Locate the cell with the specified text and output its [x, y] center coordinate. 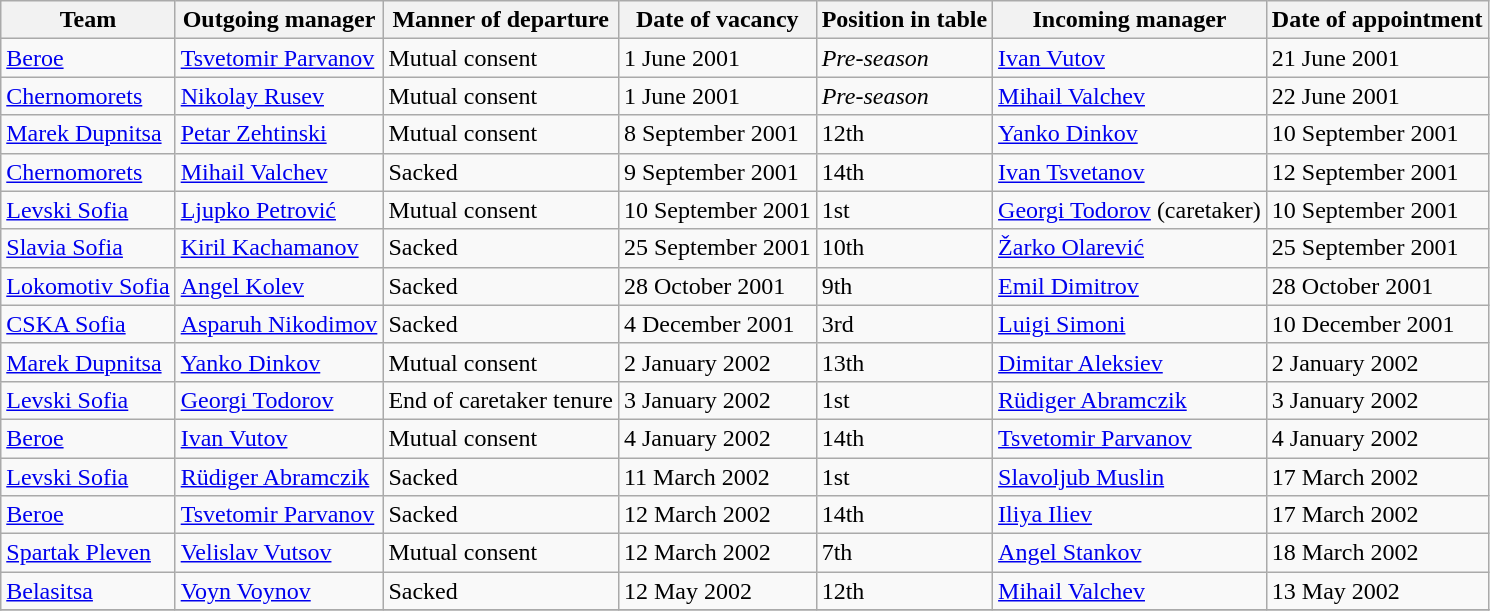
10th [904, 248]
22 June 2001 [1377, 96]
Emil Dimitrov [1130, 286]
Manner of departure [501, 20]
Angel Kolev [279, 286]
Ivan Tsvetanov [1130, 172]
Lokomotiv Sofia [88, 286]
Outgoing manager [279, 20]
Incoming manager [1130, 20]
Belasitsa [88, 591]
10 December 2001 [1377, 324]
4 December 2001 [717, 324]
Spartak Pleven [88, 553]
Slavia Sofia [88, 248]
Voyn Voynov [279, 591]
Angel Stankov [1130, 553]
End of caretaker tenure [501, 400]
12 September 2001 [1377, 172]
CSKA Sofia [88, 324]
Kiril Kachamanov [279, 248]
Georgi Todorov (caretaker) [1130, 210]
Team [88, 20]
Date of vacancy [717, 20]
13 May 2002 [1377, 591]
18 March 2002 [1377, 553]
11 March 2002 [717, 477]
Iliya Iliev [1130, 515]
Velislav Vutsov [279, 553]
Nikolay Rusev [279, 96]
12 May 2002 [717, 591]
Petar Zehtinski [279, 134]
13th [904, 362]
9 September 2001 [717, 172]
Date of appointment [1377, 20]
Asparuh Nikodimov [279, 324]
Ljupko Petrović [279, 210]
Slavoljub Muslin [1130, 477]
3rd [904, 324]
Žarko Olarević [1130, 248]
21 June 2001 [1377, 58]
Position in table [904, 20]
Dimitar Aleksiev [1130, 362]
7th [904, 553]
9th [904, 286]
8 September 2001 [717, 134]
Georgi Todorov [279, 400]
Luigi Simoni [1130, 324]
